For the text-containing cell, return its midpoint in (x, y) coordinate format. 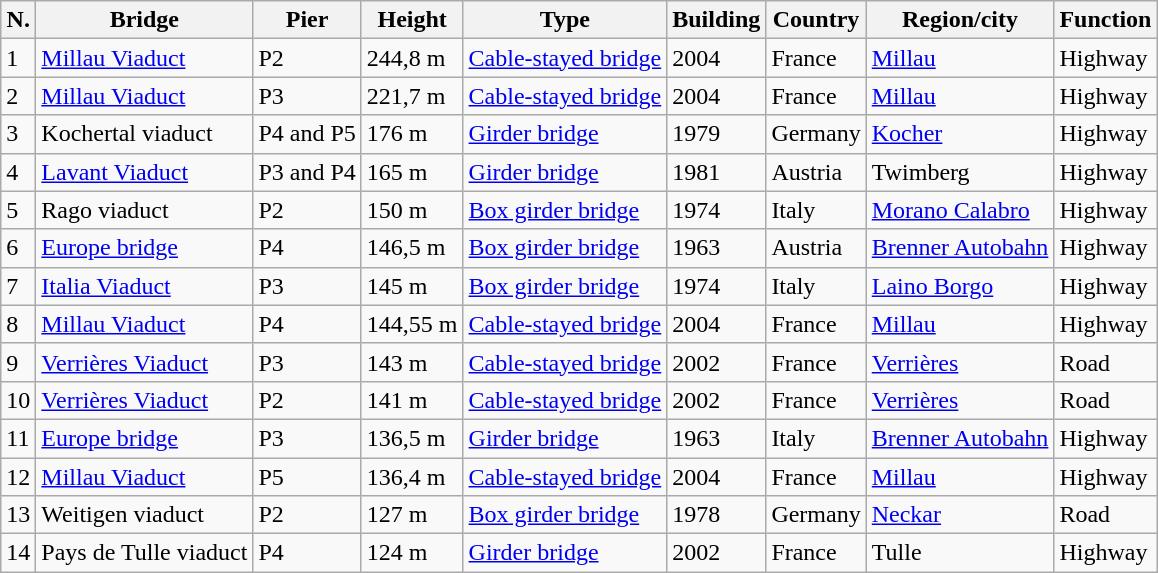
136,5 m (412, 438)
Kochertal viaduct (144, 134)
Country (816, 20)
4 (18, 172)
Tulle (960, 553)
165 m (412, 172)
Function (1106, 20)
9 (18, 362)
13 (18, 515)
Twimberg (960, 172)
Rago viaduct (144, 210)
Building (716, 20)
145 m (412, 286)
Italia Viaduct (144, 286)
Laino Borgo (960, 286)
Type (565, 20)
1 (18, 58)
141 m (412, 400)
P4 and P5 (307, 134)
P5 (307, 477)
10 (18, 400)
7 (18, 286)
1978 (716, 515)
N. (18, 20)
143 m (412, 362)
150 m (412, 210)
1979 (716, 134)
P3 and P4 (307, 172)
221,7 m (412, 96)
5 (18, 210)
14 (18, 553)
3 (18, 134)
127 m (412, 515)
2 (18, 96)
144,55 m (412, 324)
Kocher (960, 134)
11 (18, 438)
Neckar (960, 515)
Weitigen viaduct (144, 515)
Pier (307, 20)
1981 (716, 172)
146,5 m (412, 248)
136,4 m (412, 477)
Region/city (960, 20)
6 (18, 248)
Morano Calabro (960, 210)
Height (412, 20)
176 m (412, 134)
12 (18, 477)
244,8 m (412, 58)
Bridge (144, 20)
8 (18, 324)
Pays de Tulle viaduct (144, 553)
124 m (412, 553)
Lavant Viaduct (144, 172)
